For the text-containing cell, return its midpoint in (X, Y) coordinate format. 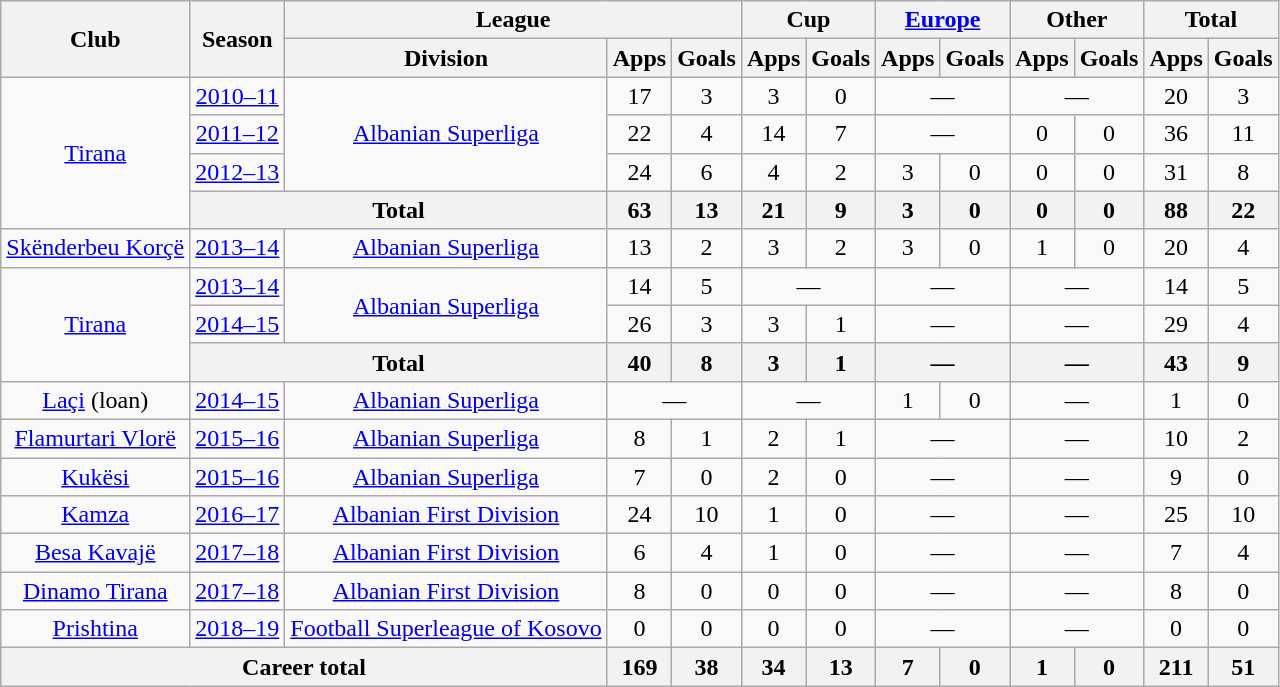
Laçi (loan) (96, 400)
Club (96, 39)
29 (1176, 324)
2018–19 (238, 629)
Kukësi (96, 477)
Europe (943, 20)
63 (639, 210)
2011–12 (238, 134)
League (514, 20)
34 (773, 667)
Division (446, 58)
Career total (304, 667)
11 (1243, 134)
2016–17 (238, 515)
Prishtina (96, 629)
Besa Kavajë (96, 553)
Skënderbeu Korçë (96, 248)
40 (639, 362)
Kamza (96, 515)
25 (1176, 515)
Flamurtari Vlorë (96, 438)
21 (773, 210)
2012–13 (238, 172)
38 (707, 667)
Cup (808, 20)
Season (238, 39)
Other (1077, 20)
43 (1176, 362)
211 (1176, 667)
88 (1176, 210)
Football Superleague of Kosovo (446, 629)
26 (639, 324)
36 (1176, 134)
169 (639, 667)
31 (1176, 172)
2010–11 (238, 96)
51 (1243, 667)
Dinamo Tirana (96, 591)
17 (639, 96)
